Pinpoint the cell where the given text exists, returning its [X, Y] midpoint coordinate. 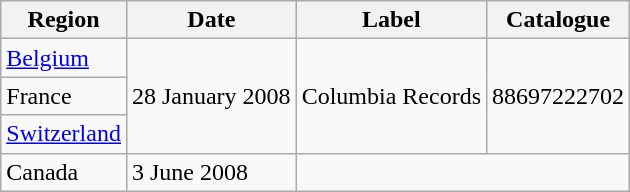
Columbia Records [391, 96]
Canada [64, 172]
88697222702 [558, 96]
Switzerland [64, 134]
Label [391, 20]
Date [211, 20]
3 June 2008 [211, 172]
Belgium [64, 58]
28 January 2008 [211, 96]
France [64, 96]
Catalogue [558, 20]
Region [64, 20]
